Search for the cell housing the specified text and yield its (x, y) center coordinate. 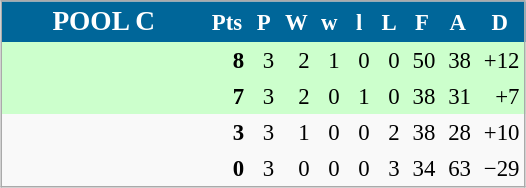
F (422, 22)
−29 (500, 168)
POOL C (103, 22)
Pts (226, 22)
7 (226, 96)
28 (458, 132)
63 (458, 168)
31 (458, 96)
D (500, 22)
w (329, 22)
34 (422, 168)
L (389, 22)
W (297, 22)
+10 (500, 132)
+7 (500, 96)
8 (226, 60)
P (264, 22)
+12 (500, 60)
50 (422, 60)
l (359, 22)
A (458, 22)
